Search for the cell housing the specified text and yield its [X, Y] center coordinate. 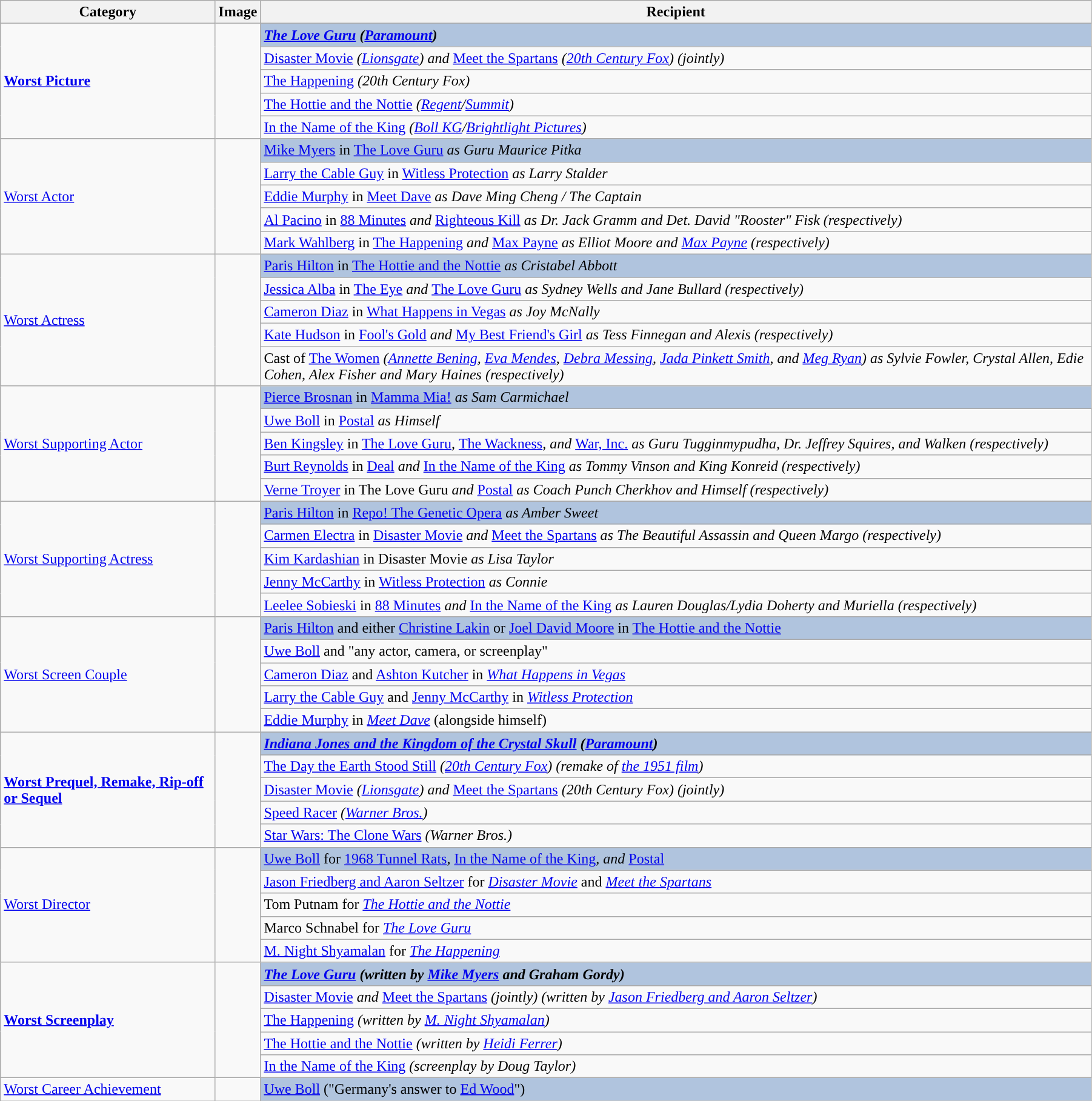
Al Pacino in 88 Minutes and Righteous Kill as Dr. Jack Gramm and Det. David "Rooster" Fisk (respectively) [676, 219]
Pierce Brosnan in Mamma Mia! as Sam Carmichael [676, 397]
Star Wars: The Clone Wars (Warner Bros.) [676, 836]
Worst Supporting Actress [108, 559]
Paris Hilton in The Hottie and the Nottie as Cristabel Abbott [676, 265]
Uwe Boll in Postal as Himself [676, 421]
Worst Career Achievement [108, 1089]
Uwe Boll and "any actor, camera, or screenplay" [676, 651]
Worst Screenplay [108, 1020]
Disaster Movie and Meet the Spartans (jointly) (written by Jason Friedberg and Aaron Seltzer) [676, 997]
Mark Wahlberg in The Happening and Max Payne as Elliot Moore and Max Payne (respectively) [676, 242]
Leelee Sobieski in 88 Minutes and In the Name of the King as Lauren Douglas/Lydia Doherty and Muriella (respectively) [676, 605]
Speed Racer (Warner Bros.) [676, 813]
Tom Putnam for The Hottie and the Nottie [676, 905]
Worst Director [108, 905]
Uwe Boll ("Germany's answer to Ed Wood") [676, 1089]
Uwe Boll for 1968 Tunnel Rats, In the Name of the King, and Postal [676, 859]
Kate Hudson in Fool's Gold and My Best Friend's Girl as Tess Finnegan and Alexis (respectively) [676, 335]
Paris Hilton and either Christine Lakin or Joel David Moore in The Hottie and the Nottie [676, 628]
Worst Prequel, Remake, Rip-off or Sequel [108, 790]
Larry the Cable Guy and Jenny McCarthy in Witless Protection [676, 697]
Eddie Murphy in Meet Dave (alongside himself) [676, 720]
In the Name of the King (screenplay by Doug Taylor) [676, 1066]
Mike Myers in The Love Guru as Guru Maurice Pitka [676, 150]
In the Name of the King (Boll KG/Brightlight Pictures) [676, 127]
Worst Screen Couple [108, 674]
Verne Troyer in The Love Guru and Postal as Coach Punch Cherkhov and Himself (respectively) [676, 490]
Cameron Diaz in What Happens in Vegas as Joy McNally [676, 312]
Worst Supporting Actor [108, 444]
Indiana Jones and the Kingdom of the Crystal Skull (Paramount) [676, 743]
The Happening (written by M. Night Shyamalan) [676, 1020]
Jason Friedberg and Aaron Seltzer for Disaster Movie and Meet the Spartans [676, 882]
Jenny McCarthy in Witless Protection as Connie [676, 582]
Worst Picture [108, 81]
The Love Guru (written by Mike Myers and Graham Gordy) [676, 974]
Marco Schnabel for The Love Guru [676, 928]
Category [108, 12]
The Hottie and the Nottie (written by Heidi Ferrer) [676, 1043]
Ben Kingsley in The Love Guru, The Wackness, and War, Inc. as Guru Tugginmypudha, Dr. Jeffrey Squires, and Walken (respectively) [676, 444]
Eddie Murphy in Meet Dave as Dave Ming Cheng / The Captain [676, 196]
Cameron Diaz and Ashton Kutcher in What Happens in Vegas [676, 674]
Worst Actor [108, 196]
Recipient [676, 12]
The Hottie and the Nottie (Regent/Summit) [676, 104]
The Day the Earth Stood Still (20th Century Fox) (remake of the 1951 film) [676, 767]
Jessica Alba in The Eye and The Love Guru as Sydney Wells and Jane Bullard (respectively) [676, 289]
Paris Hilton in Repo! The Genetic Opera as Amber Sweet [676, 513]
Worst Actress [108, 320]
The Happening (20th Century Fox) [676, 81]
Kim Kardashian in Disaster Movie as Lisa Taylor [676, 559]
Burt Reynolds in Deal and In the Name of the King as Tommy Vinson and King Konreid (respectively) [676, 467]
Image [238, 12]
Larry the Cable Guy in Witless Protection as Larry Stalder [676, 173]
M. Night Shyamalan for The Happening [676, 951]
Carmen Electra in Disaster Movie and Meet the Spartans as The Beautiful Assassin and Queen Margo (respectively) [676, 536]
The Love Guru (Paramount) [676, 35]
